Provide the [X, Y] coordinate of the cell's center where the given text is located.  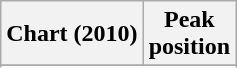
Peak position [189, 34]
Chart (2010) [72, 34]
